Identify which cell holds the provided text, then report its [x, y] central coordinate. 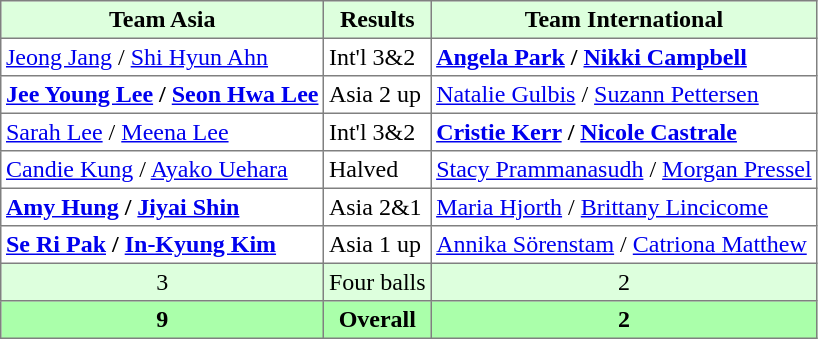
Amy Hung / Jiyai Shin [162, 207]
Results [378, 20]
Asia 2 up [378, 95]
Asia 1 up [378, 245]
9 [162, 320]
Angela Park / Nikki Campbell [624, 57]
Overall [378, 320]
Jeong Jang / Shi Hyun Ahn [162, 57]
Jee Young Lee / Seon Hwa Lee [162, 95]
Sarah Lee / Meena Lee [162, 132]
Stacy Prammanasudh / Morgan Pressel [624, 170]
Team International [624, 20]
Natalie Gulbis / Suzann Pettersen [624, 95]
Annika Sörenstam / Catriona Matthew [624, 245]
Maria Hjorth / Brittany Lincicome [624, 207]
Halved [378, 170]
Candie Kung / Ayako Uehara [162, 170]
Cristie Kerr / Nicole Castrale [624, 132]
Se Ri Pak / In-Kyung Kim [162, 245]
Four balls [378, 282]
3 [162, 282]
Team Asia [162, 20]
Asia 2&1 [378, 207]
